Capture the cell that displays the provided text and extract its [X, Y] central coordinate. 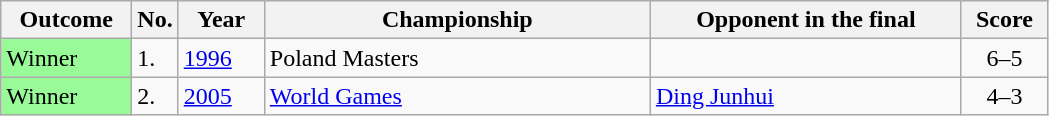
1996 [221, 58]
Opponent in the final [806, 20]
World Games [457, 96]
4–3 [1004, 96]
2. [155, 96]
Poland Masters [457, 58]
1. [155, 58]
Championship [457, 20]
Year [221, 20]
No. [155, 20]
Ding Junhui [806, 96]
Outcome [66, 20]
Score [1004, 20]
2005 [221, 96]
6–5 [1004, 58]
